Provide the (X, Y) coordinate of the cell's center where the given text is located.  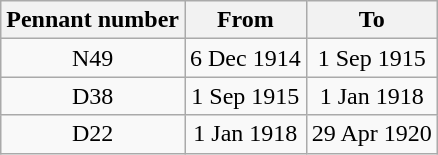
29 Apr 1920 (372, 134)
D22 (93, 134)
D38 (93, 96)
N49 (93, 58)
From (245, 20)
To (372, 20)
6 Dec 1914 (245, 58)
Pennant number (93, 20)
